Detect which cell encompasses the target text, then output its (x, y) center coordinate. 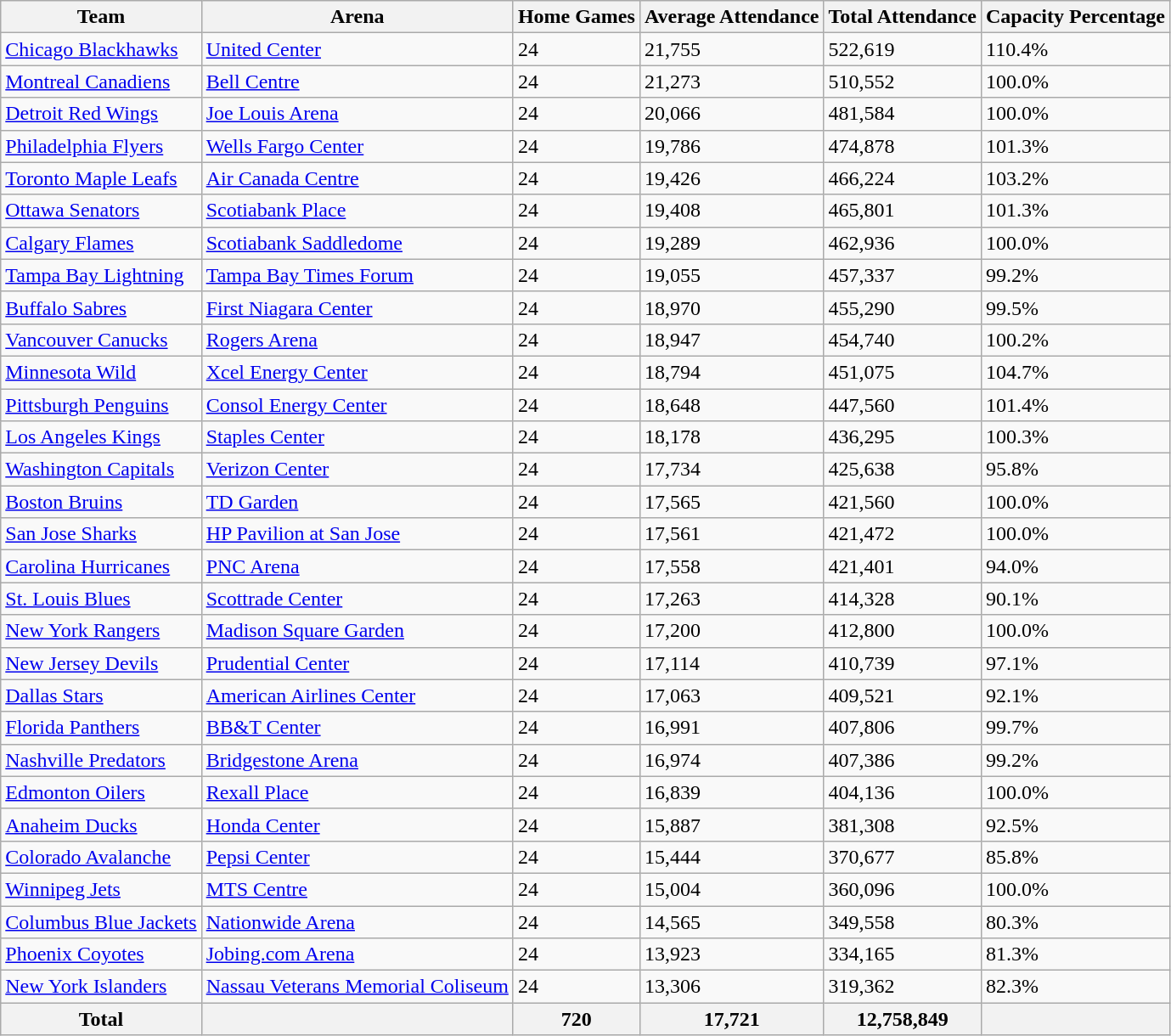
Scottrade Center (357, 599)
414,328 (903, 599)
18,648 (732, 405)
462,936 (903, 243)
101.4% (1075, 405)
Colorado Avalanche (101, 857)
360,096 (903, 889)
92.1% (1075, 695)
Prudential Center (357, 663)
Bridgestone Arena (357, 760)
412,800 (903, 631)
16,839 (732, 792)
18,970 (732, 307)
Capacity Percentage (1075, 17)
103.2% (1075, 178)
Home Games (576, 17)
16,991 (732, 728)
19,408 (732, 211)
Toronto Maple Leafs (101, 178)
Montreal Canadiens (101, 82)
425,638 (903, 470)
Calgary Flames (101, 243)
97.1% (1075, 663)
Team (101, 17)
Total (101, 1019)
334,165 (903, 954)
15,444 (732, 857)
Buffalo Sabres (101, 307)
94.0% (1075, 566)
Arena (357, 17)
Rogers Arena (357, 340)
19,426 (732, 178)
100.3% (1075, 437)
Los Angeles Kings (101, 437)
United Center (357, 49)
466,224 (903, 178)
PNC Arena (357, 566)
349,558 (903, 921)
17,734 (732, 470)
Wells Fargo Center (357, 146)
19,289 (732, 243)
Consol Energy Center (357, 405)
16,974 (732, 760)
TD Garden (357, 502)
17,561 (732, 534)
Staples Center (357, 437)
421,472 (903, 534)
New Jersey Devils (101, 663)
447,560 (903, 405)
12,758,849 (903, 1019)
81.3% (1075, 954)
Pepsi Center (357, 857)
457,337 (903, 275)
Air Canada Centre (357, 178)
17,114 (732, 663)
410,739 (903, 663)
Pittsburgh Penguins (101, 405)
Washington Capitals (101, 470)
Tampa Bay Times Forum (357, 275)
82.3% (1075, 987)
Nassau Veterans Memorial Coliseum (357, 987)
Nationwide Arena (357, 921)
Edmonton Oilers (101, 792)
15,887 (732, 825)
Chicago Blackhawks (101, 49)
522,619 (903, 49)
17,063 (732, 695)
Average Attendance (732, 17)
319,362 (903, 987)
Scotiabank Place (357, 211)
381,308 (903, 825)
Madison Square Garden (357, 631)
407,806 (903, 728)
HP Pavilion at San Jose (357, 534)
465,801 (903, 211)
18,178 (732, 437)
510,552 (903, 82)
17,721 (732, 1019)
MTS Centre (357, 889)
17,558 (732, 566)
Honda Center (357, 825)
Boston Bruins (101, 502)
BB&T Center (357, 728)
Columbus Blue Jackets (101, 921)
Tampa Bay Lightning (101, 275)
455,290 (903, 307)
481,584 (903, 114)
110.4% (1075, 49)
15,004 (732, 889)
18,794 (732, 372)
Detroit Red Wings (101, 114)
21,755 (732, 49)
Philadelphia Flyers (101, 146)
Rexall Place (357, 792)
Joe Louis Arena (357, 114)
104.7% (1075, 372)
421,560 (903, 502)
21,273 (732, 82)
454,740 (903, 340)
Nashville Predators (101, 760)
Total Attendance (903, 17)
Anaheim Ducks (101, 825)
20,066 (732, 114)
17,200 (732, 631)
17,263 (732, 599)
Phoenix Coyotes (101, 954)
Xcel Energy Center (357, 372)
New York Islanders (101, 987)
13,923 (732, 954)
19,055 (732, 275)
370,677 (903, 857)
Winnipeg Jets (101, 889)
Ottawa Senators (101, 211)
100.2% (1075, 340)
407,386 (903, 760)
90.1% (1075, 599)
Verizon Center (357, 470)
99.5% (1075, 307)
Scotiabank Saddledome (357, 243)
Florida Panthers (101, 728)
13,306 (732, 987)
421,401 (903, 566)
17,565 (732, 502)
92.5% (1075, 825)
85.8% (1075, 857)
99.7% (1075, 728)
451,075 (903, 372)
Vancouver Canucks (101, 340)
Bell Centre (357, 82)
Minnesota Wild (101, 372)
409,521 (903, 695)
Jobing.com Arena (357, 954)
Carolina Hurricanes (101, 566)
St. Louis Blues (101, 599)
14,565 (732, 921)
404,136 (903, 792)
San Jose Sharks (101, 534)
720 (576, 1019)
American Airlines Center (357, 695)
436,295 (903, 437)
19,786 (732, 146)
First Niagara Center (357, 307)
80.3% (1075, 921)
Dallas Stars (101, 695)
95.8% (1075, 470)
New York Rangers (101, 631)
474,878 (903, 146)
18,947 (732, 340)
